Locate the cell with the specified text and output its (x, y) center coordinate. 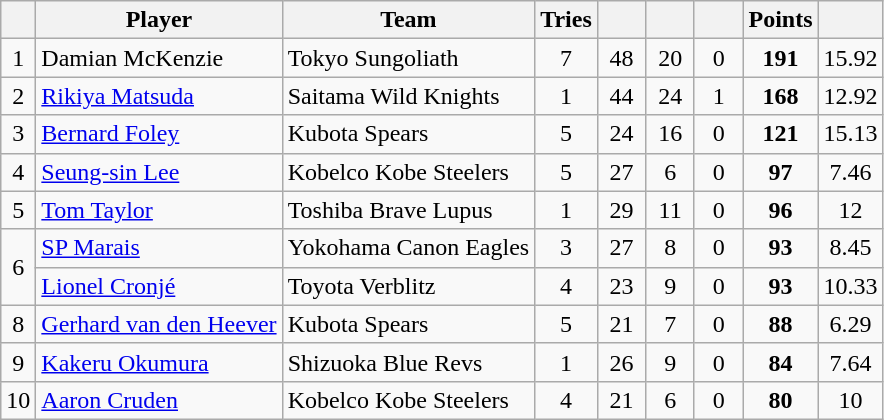
Saitama Wild Knights (408, 96)
Tokyo Sungoliath (408, 58)
Tom Taylor (159, 210)
2 (18, 96)
Team (408, 20)
7.46 (850, 172)
12.92 (850, 96)
96 (780, 210)
10.33 (850, 286)
Points (780, 20)
Tries (566, 20)
11 (670, 210)
Toyota Verblitz (408, 286)
Lionel Cronjé (159, 286)
26 (622, 362)
Toshiba Brave Lupus (408, 210)
8.45 (850, 248)
88 (780, 324)
Gerhard van den Heever (159, 324)
12 (850, 210)
29 (622, 210)
6.29 (850, 324)
168 (780, 96)
48 (622, 58)
Bernard Foley (159, 134)
Kakeru Okumura (159, 362)
Shizuoka Blue Revs (408, 362)
Aaron Cruden (159, 400)
97 (780, 172)
Yokohama Canon Eagles (408, 248)
Player (159, 20)
Seung-sin Lee (159, 172)
191 (780, 58)
15.13 (850, 134)
SP Marais (159, 248)
15.92 (850, 58)
121 (780, 134)
20 (670, 58)
80 (780, 400)
23 (622, 286)
44 (622, 96)
84 (780, 362)
7.64 (850, 362)
Rikiya Matsuda (159, 96)
Damian McKenzie (159, 58)
16 (670, 134)
